Identify which cell holds the provided text, then report its (x, y) central coordinate. 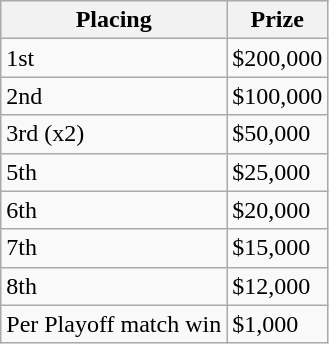
$100,000 (278, 96)
$25,000 (278, 172)
1st (114, 58)
8th (114, 286)
5th (114, 172)
Prize (278, 20)
$50,000 (278, 134)
2nd (114, 96)
Per Playoff match win (114, 324)
Placing (114, 20)
7th (114, 248)
$20,000 (278, 210)
$15,000 (278, 248)
$200,000 (278, 58)
$1,000 (278, 324)
3rd (x2) (114, 134)
6th (114, 210)
$12,000 (278, 286)
